Return the [x, y] coordinate for the center point of the cell that contains the specified text.  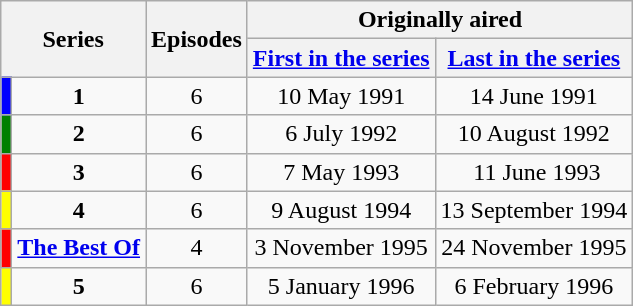
10 May 1991 [341, 96]
6 February 1996 [534, 286]
Originally aired [440, 20]
5 January 1996 [341, 286]
The Best Of [79, 248]
Series [74, 39]
10 August 1992 [534, 134]
First in the series [341, 58]
6 July 1992 [341, 134]
24 November 1995 [534, 248]
5 [79, 286]
Last in the series [534, 58]
3 [79, 172]
2 [79, 134]
7 May 1993 [341, 172]
11 June 1993 [534, 172]
3 November 1995 [341, 248]
14 June 1991 [534, 96]
1 [79, 96]
13 September 1994 [534, 210]
Episodes [197, 39]
9 August 1994 [341, 210]
